For the text-containing cell, return its midpoint in [X, Y] coordinate format. 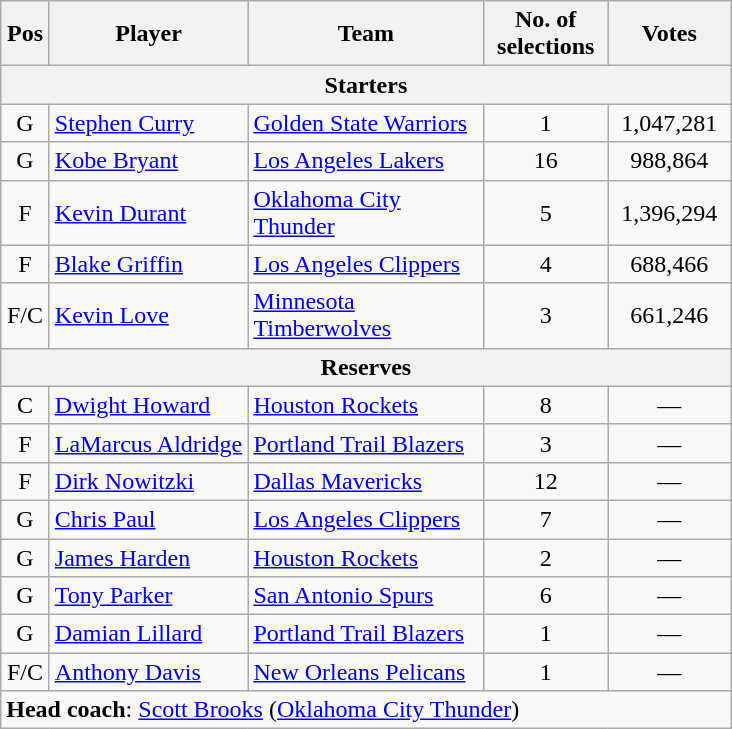
Player [148, 34]
Votes [670, 34]
No. of selections [546, 34]
Head coach: Scott Brooks (Oklahoma City Thunder) [366, 710]
7 [546, 519]
12 [546, 481]
1,396,294 [670, 212]
LaMarcus Aldridge [148, 443]
16 [546, 161]
Kevin Love [148, 316]
2 [546, 557]
8 [546, 405]
Dwight Howard [148, 405]
Los Angeles Lakers [366, 161]
4 [546, 264]
Chris Paul [148, 519]
Pos [26, 34]
Golden State Warriors [366, 123]
Kevin Durant [148, 212]
988,864 [670, 161]
Minnesota Timberwolves [366, 316]
Dirk Nowitzki [148, 481]
C [26, 405]
Reserves [366, 367]
1,047,281 [670, 123]
Dallas Mavericks [366, 481]
San Antonio Spurs [366, 596]
Starters [366, 85]
New Orleans Pelicans [366, 672]
6 [546, 596]
5 [546, 212]
Anthony Davis [148, 672]
661,246 [670, 316]
Damian Lillard [148, 634]
Stephen Curry [148, 123]
Tony Parker [148, 596]
Blake Griffin [148, 264]
688,466 [670, 264]
James Harden [148, 557]
Team [366, 34]
Oklahoma City Thunder [366, 212]
Kobe Bryant [148, 161]
